Provide the [X, Y] coordinate of the cell's center where the given text is located.  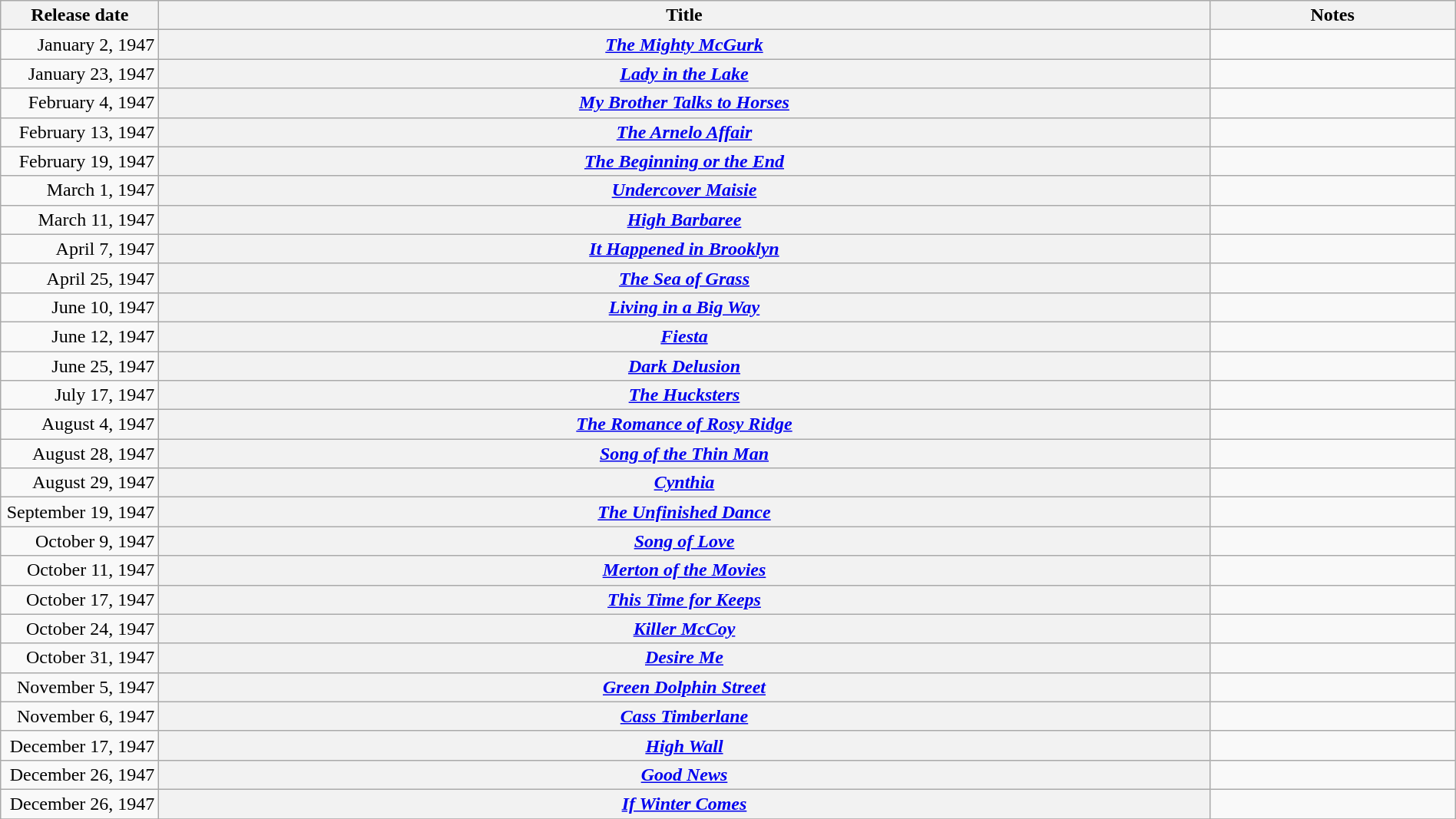
Cass Timberlane [684, 716]
This Time for Keeps [684, 599]
Title [684, 15]
The Beginning or the End [684, 161]
July 17, 1947 [80, 395]
Living in a Big Way [684, 307]
August 4, 1947 [80, 424]
Undercover Maisie [684, 190]
August 28, 1947 [80, 454]
Good News [684, 774]
February 4, 1947 [80, 103]
April 25, 1947 [80, 278]
The Sea of Grass [684, 278]
November 6, 1947 [80, 716]
Dark Delusion [684, 366]
December 17, 1947 [80, 745]
November 5, 1947 [80, 687]
September 19, 1947 [80, 512]
October 9, 1947 [80, 541]
It Happened in Brooklyn [684, 249]
The Romance of Rosy Ridge [684, 424]
April 7, 1947 [80, 249]
Desire Me [684, 658]
My Brother Talks to Horses [684, 103]
October 11, 1947 [80, 570]
January 2, 1947 [80, 45]
High Barbaree [684, 220]
Lady in the Lake [684, 74]
June 25, 1947 [80, 366]
The Hucksters [684, 395]
March 1, 1947 [80, 190]
Merton of the Movies [684, 570]
If Winter Comes [684, 804]
March 11, 1947 [80, 220]
The Mighty McGurk [684, 45]
October 17, 1947 [80, 599]
October 31, 1947 [80, 658]
Cynthia [684, 483]
June 10, 1947 [80, 307]
February 19, 1947 [80, 161]
Fiesta [684, 336]
Release date [80, 15]
High Wall [684, 745]
January 23, 1947 [80, 74]
Killer McCoy [684, 629]
August 29, 1947 [80, 483]
The Unfinished Dance [684, 512]
June 12, 1947 [80, 336]
The Arnelo Affair [684, 132]
Notes [1332, 15]
October 24, 1947 [80, 629]
Song of the Thin Man [684, 454]
Song of Love [684, 541]
February 13, 1947 [80, 132]
Green Dolphin Street [684, 687]
